Return [X, Y] of the center of cell containing provided text 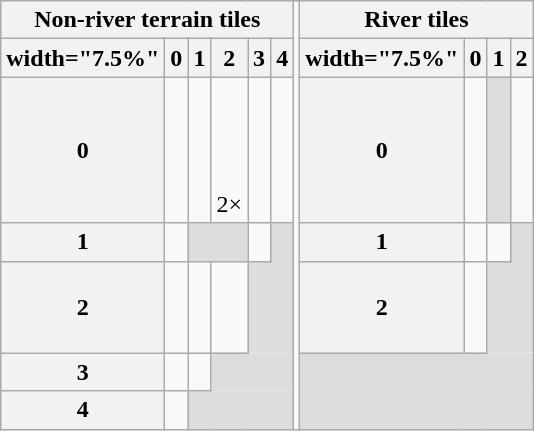
River tiles [416, 20]
2× [230, 150]
Non-river terrain tiles [148, 20]
